Return [x, y] of the center of cell containing provided text 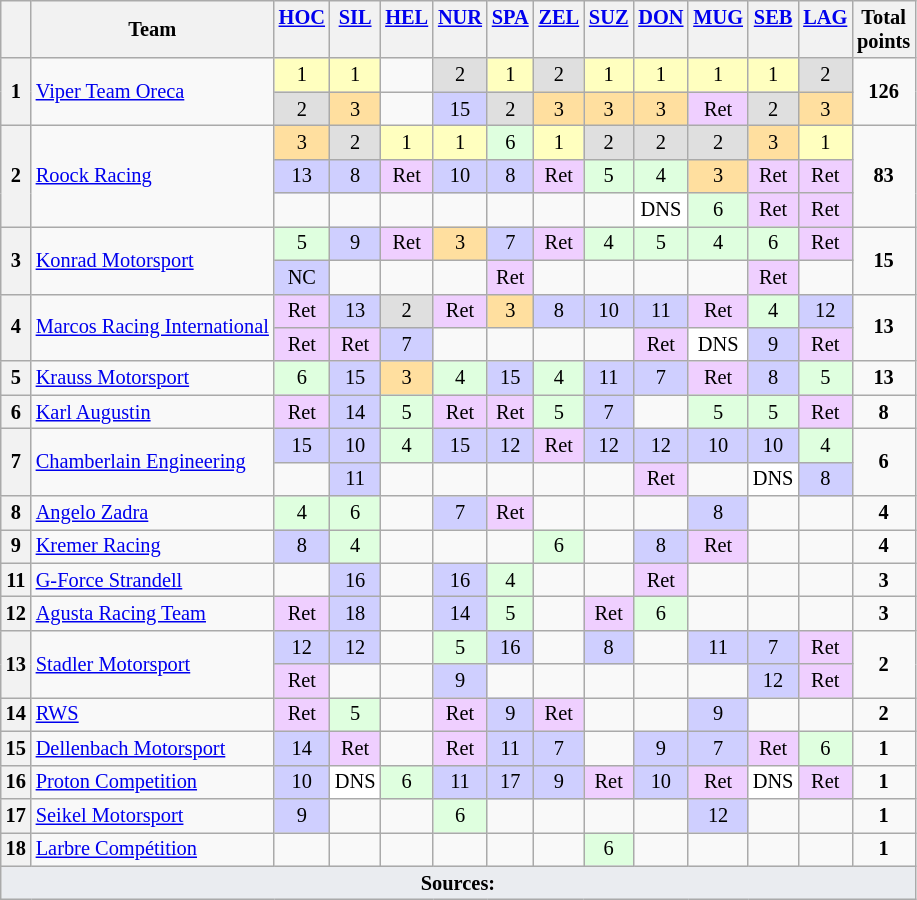
Team [152, 29]
LAG [825, 29]
Angelo Zadra [152, 513]
G-Force Strandell [152, 580]
Konrad Motorsport [152, 260]
HOC [302, 29]
Stadler Motorsport [152, 664]
126 [884, 92]
HEL [406, 29]
Karl Augustin [152, 412]
MUG [718, 29]
SUZ [608, 29]
Marcos Racing International [152, 328]
DON [660, 29]
Totalpoints [884, 29]
Krauss Motorsport [152, 378]
ZEL [559, 29]
Larbre Compétition [152, 849]
83 [884, 176]
Viper Team Oreca [152, 92]
NC [302, 277]
Chamberlain Engineering [152, 462]
RWS [152, 714]
Seikel Motorsport [152, 815]
NUR [460, 29]
Roock Racing [152, 176]
SEB [773, 29]
Dellenbach Motorsport [152, 748]
SIL [355, 29]
Agusta Racing Team [152, 613]
Proton Competition [152, 782]
SPA [510, 29]
Kremer Racing [152, 546]
Sources: [458, 883]
